For the text-containing cell, return its midpoint in [x, y] coordinate format. 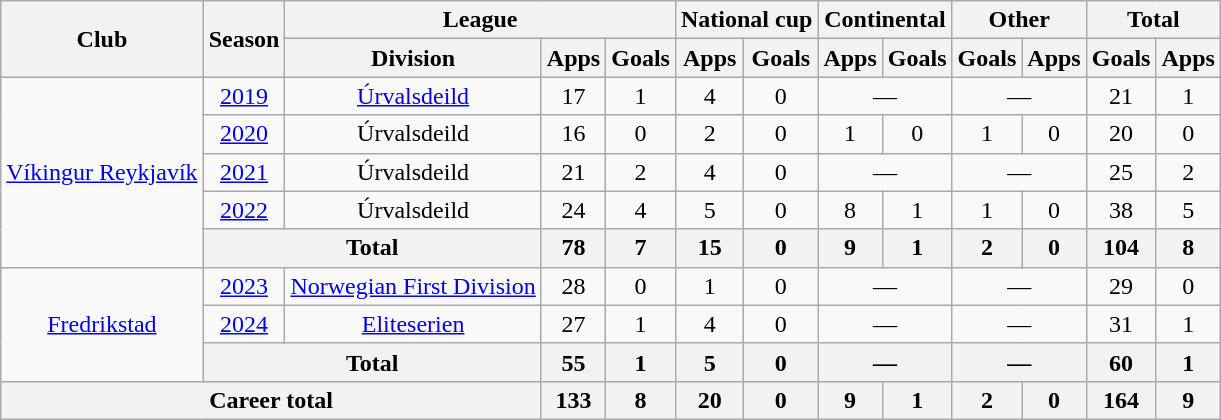
25 [1121, 172]
National cup [746, 20]
2022 [244, 210]
2023 [244, 286]
7 [641, 248]
16 [573, 134]
Season [244, 39]
15 [709, 248]
Division [413, 58]
Other [1019, 20]
29 [1121, 286]
60 [1121, 362]
17 [573, 96]
104 [1121, 248]
Eliteserien [413, 324]
28 [573, 286]
31 [1121, 324]
164 [1121, 400]
Víkingur Reykjavík [102, 172]
Continental [885, 20]
55 [573, 362]
24 [573, 210]
38 [1121, 210]
78 [573, 248]
League [480, 20]
Club [102, 39]
2021 [244, 172]
27 [573, 324]
Norwegian First Division [413, 286]
2024 [244, 324]
Career total [272, 400]
2019 [244, 96]
133 [573, 400]
Fredrikstad [102, 324]
2020 [244, 134]
